Scan for the cell matching the given text and deliver its (X, Y) coordinate at center. 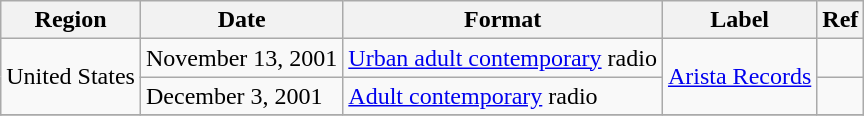
December 3, 2001 (241, 96)
Urban adult contemporary radio (503, 58)
Arista Records (739, 77)
Format (503, 20)
United States (71, 77)
November 13, 2001 (241, 58)
Label (739, 20)
Date (241, 20)
Ref (840, 20)
Adult contemporary radio (503, 96)
Region (71, 20)
